Detect which cell encompasses the target text, then output its [x, y] center coordinate. 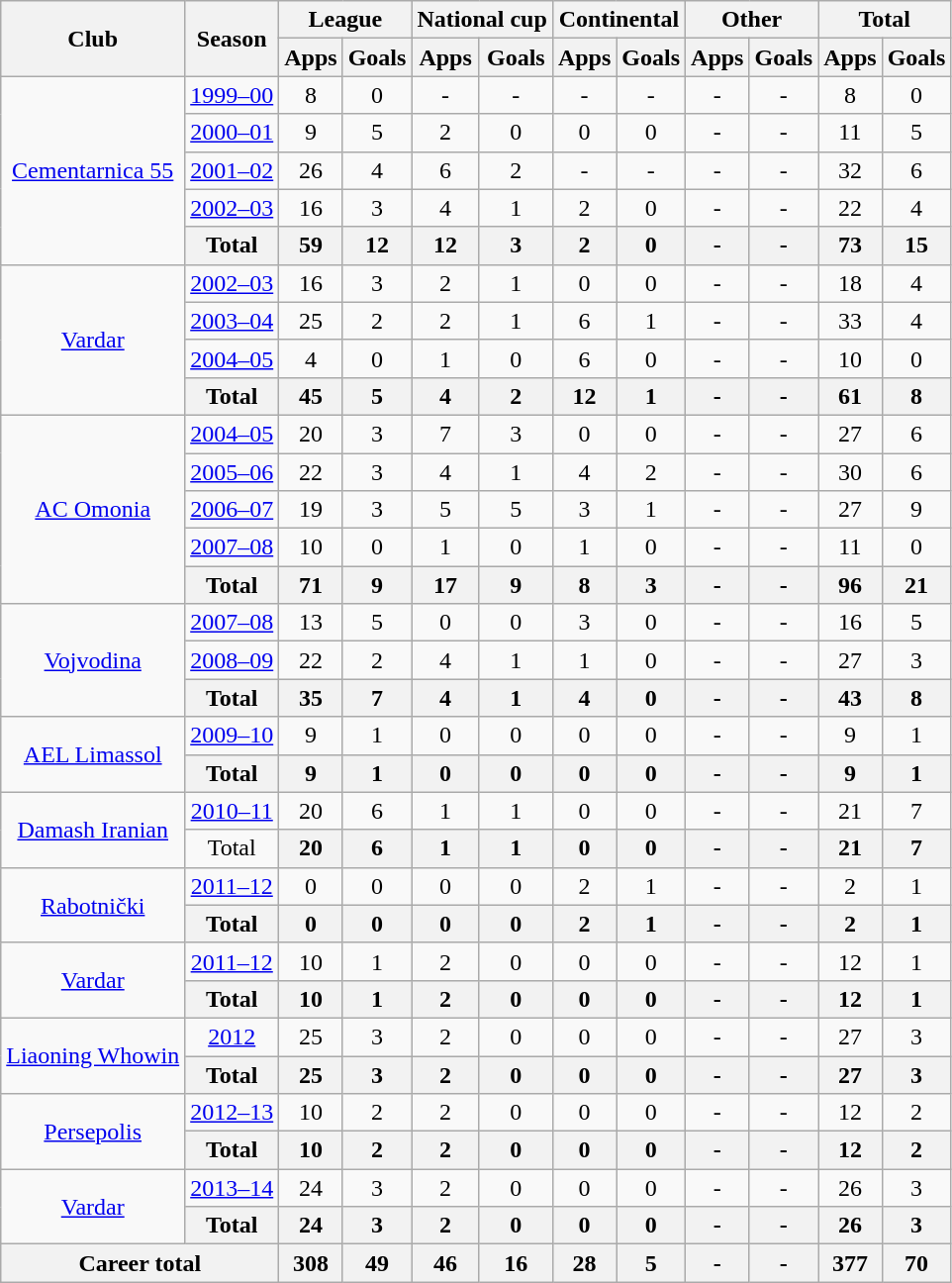
15 [916, 246]
30 [850, 472]
2013–14 [232, 1188]
2008–09 [232, 660]
49 [377, 1263]
2010–11 [232, 811]
2012 [232, 1036]
2006–07 [232, 510]
2012–13 [232, 1113]
Season [232, 39]
Other [752, 20]
National cup [482, 20]
Continental [619, 20]
33 [850, 321]
Damash Iranian [93, 830]
League [345, 20]
32 [850, 170]
Persepolis [93, 1132]
2001–02 [232, 170]
17 [445, 585]
43 [850, 698]
71 [311, 585]
2005–06 [232, 472]
19 [311, 510]
377 [850, 1263]
2003–04 [232, 321]
35 [311, 698]
Vojvodina [93, 660]
70 [916, 1263]
Cementarnica 55 [93, 170]
308 [311, 1263]
1999–00 [232, 95]
18 [850, 283]
45 [311, 396]
Liaoning Whowin [93, 1055]
AC Omonia [93, 509]
2000–01 [232, 133]
46 [445, 1263]
61 [850, 396]
59 [311, 246]
AEL Limassol [93, 754]
Club [93, 39]
Rabotnički [93, 905]
Career total [141, 1263]
2009–10 [232, 736]
28 [584, 1263]
73 [850, 246]
13 [311, 623]
96 [850, 585]
